Pinpoint the cell where the given text exists, returning its [X, Y] midpoint coordinate. 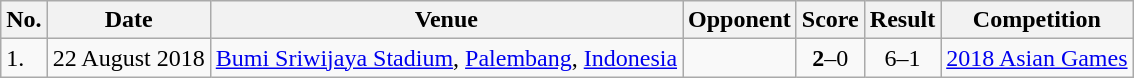
Opponent [740, 20]
Date [128, 20]
1. [24, 58]
Score [830, 20]
Bumi Sriwijaya Stadium, Palembang, Indonesia [446, 58]
Result [902, 20]
6–1 [902, 58]
2–0 [830, 58]
No. [24, 20]
Competition [1037, 20]
22 August 2018 [128, 58]
Venue [446, 20]
2018 Asian Games [1037, 58]
